Return [X, Y] of the center of cell containing provided text 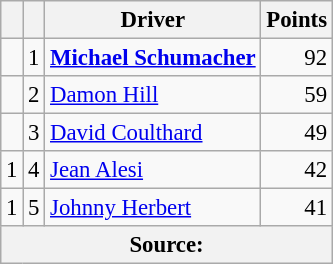
5 [34, 208]
David Coulthard [153, 133]
3 [34, 133]
Driver [153, 20]
41 [296, 208]
2 [34, 95]
Michael Schumacher [153, 58]
49 [296, 133]
Damon Hill [153, 95]
59 [296, 95]
4 [34, 170]
Source: [167, 245]
42 [296, 170]
92 [296, 58]
Jean Alesi [153, 170]
Points [296, 20]
Johnny Herbert [153, 208]
